Output the (X, Y) coordinate of the center of the cell containing the given text.  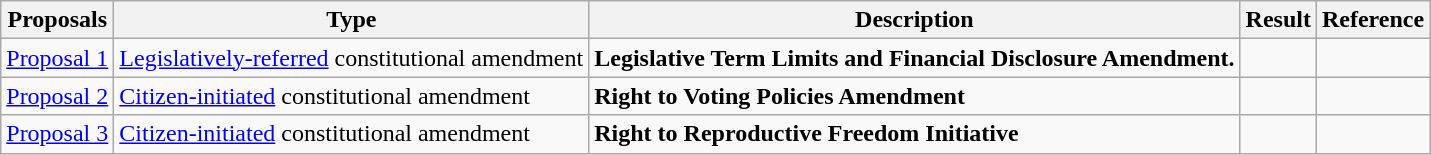
Right to Voting Policies Amendment (914, 96)
Reference (1372, 20)
Proposals (58, 20)
Legislative Term Limits and Financial Disclosure Amendment. (914, 58)
Proposal 1 (58, 58)
Type (352, 20)
Right to Reproductive Freedom Initiative (914, 134)
Result (1278, 20)
Proposal 3 (58, 134)
Legislatively-referred constitutional amendment (352, 58)
Proposal 2 (58, 96)
Description (914, 20)
